From the cell containing the given text, extract its center point as [x, y] coordinate. 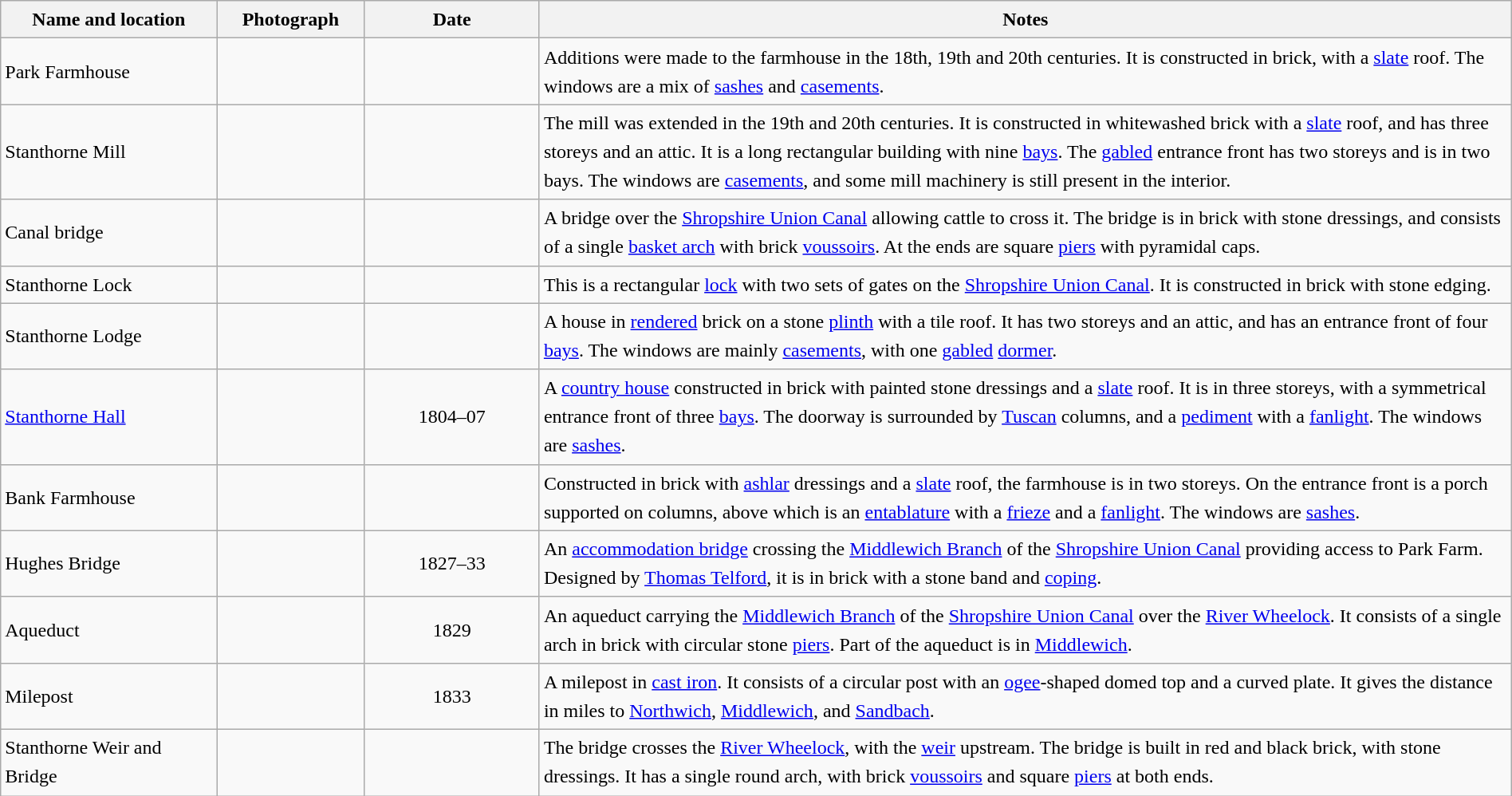
This is a rectangular lock with two sets of gates on the Shropshire Union Canal. It is constructed in brick with stone edging. [1026, 284]
Bank Farmhouse [108, 498]
Date [451, 19]
Aqueduct [108, 630]
Stanthorne Mill [108, 152]
Milepost [108, 696]
Canal bridge [108, 233]
Stanthorne Hall [108, 416]
Name and location [108, 19]
Notes [1026, 19]
1829 [451, 630]
Hughes Bridge [108, 563]
Stanthorne Lodge [108, 337]
Photograph [290, 19]
Park Farmhouse [108, 72]
1804–07 [451, 416]
Stanthorne Weir and Bridge [108, 763]
1827–33 [451, 563]
1833 [451, 696]
Stanthorne Lock [108, 284]
